Provide the [x, y] coordinate of the cell's center where the given text is located.  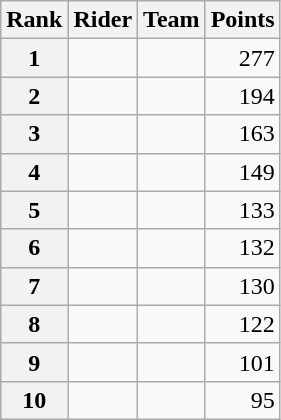
Team [172, 20]
194 [242, 96]
163 [242, 134]
Points [242, 20]
133 [242, 210]
10 [34, 400]
5 [34, 210]
6 [34, 248]
130 [242, 286]
7 [34, 286]
122 [242, 324]
132 [242, 248]
Rider [103, 20]
3 [34, 134]
Rank [34, 20]
95 [242, 400]
277 [242, 58]
101 [242, 362]
149 [242, 172]
1 [34, 58]
4 [34, 172]
9 [34, 362]
2 [34, 96]
8 [34, 324]
